Provide the [X, Y] coordinate of the cell's center where the given text is located.  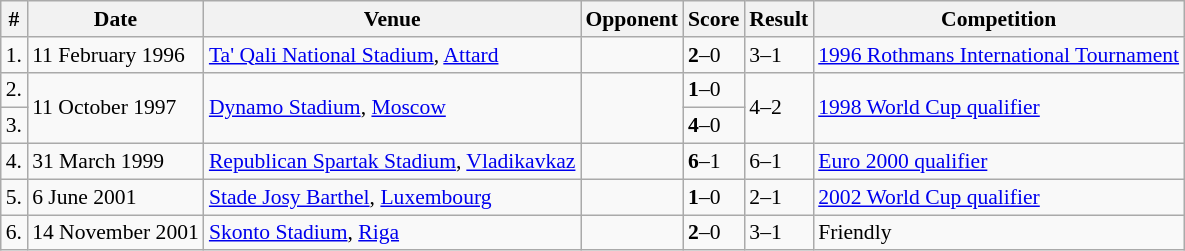
5. [14, 197]
Date [116, 19]
Skonto Stadium, Riga [392, 233]
1996 Rothmans International Tournament [998, 55]
Stade Josy Barthel, Luxembourg [392, 197]
Venue [392, 19]
# [14, 19]
4–2 [778, 108]
2. [14, 90]
1. [14, 55]
Friendly [998, 233]
6. [14, 233]
11 February 1996 [116, 55]
Opponent [632, 19]
14 November 2001 [116, 233]
11 October 1997 [116, 108]
4. [14, 162]
Dynamo Stadium, Moscow [392, 108]
Competition [998, 19]
Score [714, 19]
Republican Spartak Stadium, Vladikavkaz [392, 162]
Euro 2000 qualifier [998, 162]
Ta' Qali National Stadium, Attard [392, 55]
3. [14, 126]
2002 World Cup qualifier [998, 197]
31 March 1999 [116, 162]
1998 World Cup qualifier [998, 108]
2–1 [778, 197]
6 June 2001 [116, 197]
4–0 [714, 126]
Result [778, 19]
